From the cell containing the given text, extract its center point as [x, y] coordinate. 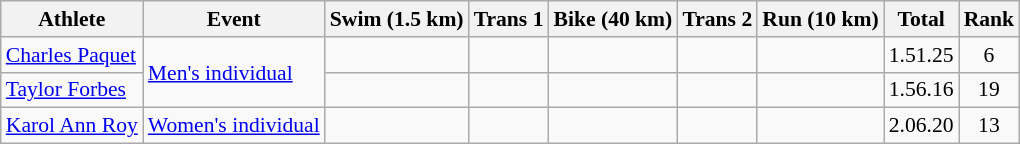
Event [234, 19]
1.56.16 [922, 90]
13 [990, 126]
19 [990, 90]
Women's individual [234, 126]
Athlete [72, 19]
Charles Paquet [72, 55]
Rank [990, 19]
Taylor Forbes [72, 90]
Swim (1.5 km) [397, 19]
6 [990, 55]
Run (10 km) [820, 19]
Trans 1 [509, 19]
Total [922, 19]
2.06.20 [922, 126]
Men's individual [234, 72]
Trans 2 [717, 19]
Karol Ann Roy [72, 126]
Bike (40 km) [614, 19]
1.51.25 [922, 55]
